Determine the [x, y] coordinate at the center of the cell enclosing the given text.  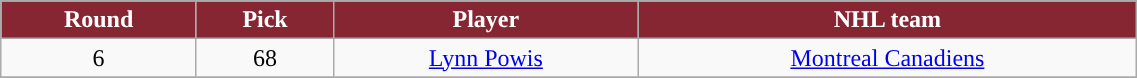
Player [486, 20]
Round [99, 20]
NHL team [888, 20]
Lynn Powis [486, 58]
6 [99, 58]
68 [264, 58]
Pick [264, 20]
Montreal Canadiens [888, 58]
